Return (X, Y) of the center of cell containing provided text 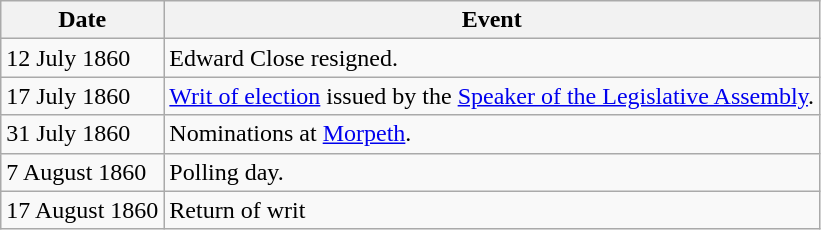
Polling day. (492, 172)
31 July 1860 (82, 134)
7 August 1860 (82, 172)
Event (492, 20)
Nominations at Morpeth. (492, 134)
Date (82, 20)
17 July 1860 (82, 96)
Writ of election issued by the Speaker of the Legislative Assembly. (492, 96)
12 July 1860 (82, 58)
Return of writ (492, 210)
Edward Close resigned. (492, 58)
17 August 1860 (82, 210)
